Determine the [x, y] coordinate at the center of the cell enclosing the given text.  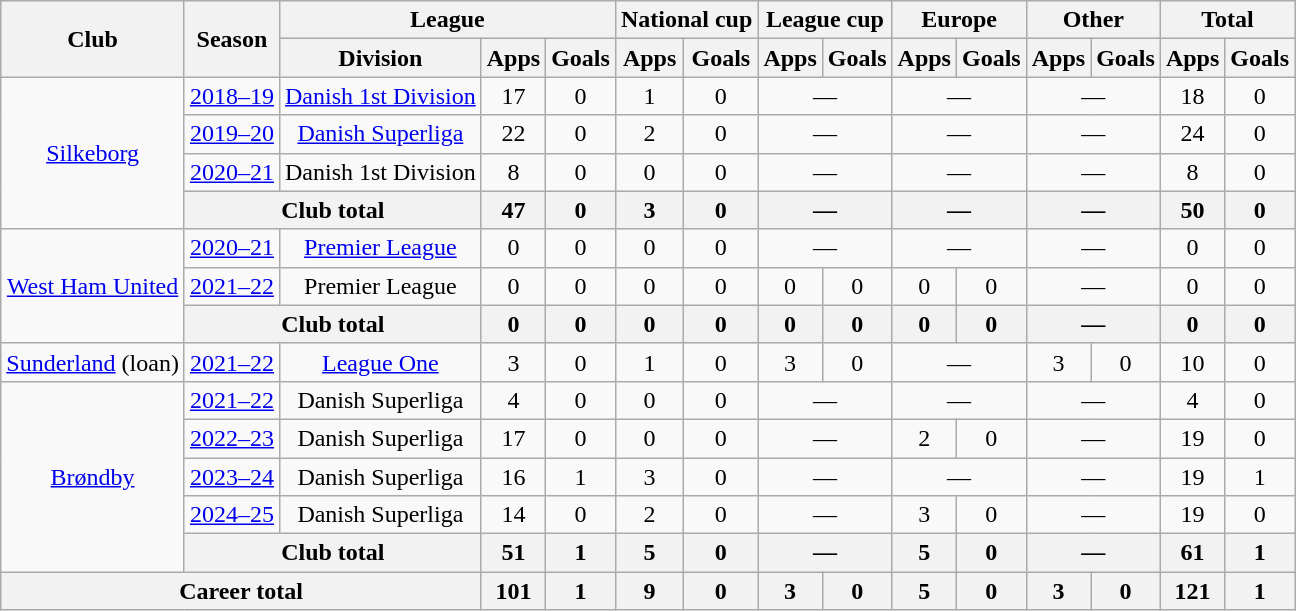
61 [1192, 553]
Sunderland (loan) [93, 362]
Season [232, 39]
West Ham United [93, 286]
9 [649, 591]
Other [1093, 20]
18 [1192, 96]
10 [1192, 362]
League [447, 20]
Division [380, 58]
24 [1192, 134]
2024–25 [232, 515]
League cup [825, 20]
51 [513, 553]
2019–20 [232, 134]
2023–24 [232, 477]
101 [513, 591]
Career total [241, 591]
16 [513, 477]
Club [93, 39]
22 [513, 134]
47 [513, 210]
Silkeborg [93, 153]
Total [1227, 20]
50 [1192, 210]
Europe [959, 20]
League One [380, 362]
Brøndby [93, 476]
2018–19 [232, 96]
121 [1192, 591]
2022–23 [232, 438]
National cup [686, 20]
14 [513, 515]
